Identify which cell holds the provided text, then report its [X, Y] central coordinate. 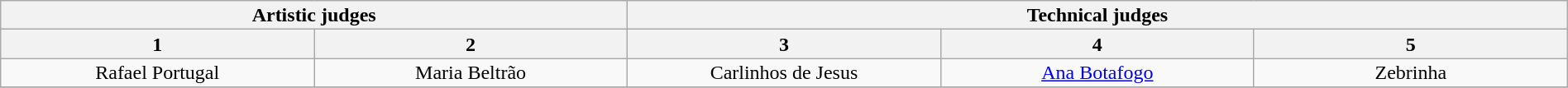
5 [1411, 44]
4 [1097, 44]
Ana Botafogo [1097, 72]
Artistic judges [314, 15]
3 [784, 44]
2 [471, 44]
Technical judges [1098, 15]
Rafael Portugal [157, 72]
Zebrinha [1411, 72]
Maria Beltrão [471, 72]
1 [157, 44]
Carlinhos de Jesus [784, 72]
